Locate the cell with the specified text and output its [x, y] center coordinate. 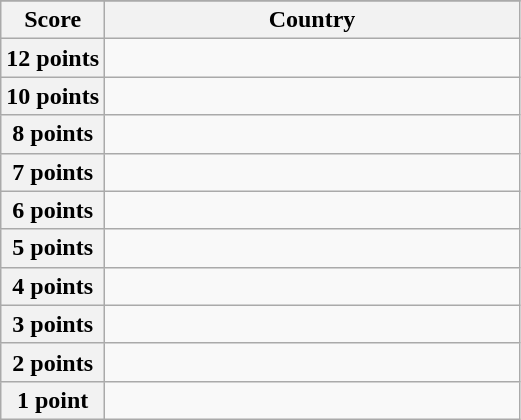
8 points [53, 134]
5 points [53, 248]
Country [312, 20]
Score [53, 20]
2 points [53, 362]
6 points [53, 210]
7 points [53, 172]
4 points [53, 286]
1 point [53, 400]
10 points [53, 96]
3 points [53, 324]
12 points [53, 58]
